Return (x, y) of the center of cell containing provided text 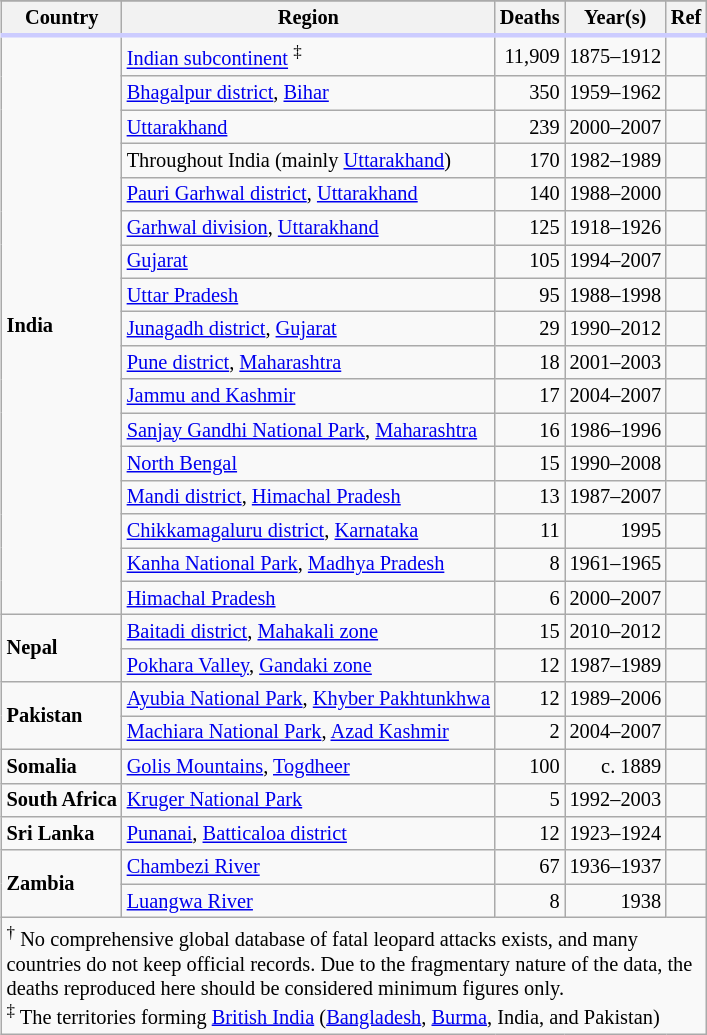
1961–1965 (616, 565)
1988–2000 (616, 194)
67 (530, 867)
1988–1998 (616, 295)
1982–1989 (616, 161)
Luangwa River (308, 901)
1990–2012 (616, 329)
Gujarat (308, 262)
Throughout India (mainly Uttarakhand) (308, 161)
Jammu and Kashmir (308, 396)
Country (62, 18)
11,909 (530, 56)
2 (530, 733)
Pauri Garhwal district, Uttarakhand (308, 194)
Uttar Pradesh (308, 295)
1938 (616, 901)
1995 (616, 531)
Himachal Pradesh (308, 598)
1923–1924 (616, 834)
1994–2007 (616, 262)
1986–1996 (616, 430)
18 (530, 363)
1959–1962 (616, 93)
6 (530, 598)
95 (530, 295)
c. 1889 (616, 766)
100 (530, 766)
Junagadh district, Gujarat (308, 329)
1936–1937 (616, 867)
Golis Mountains, Togdheer (308, 766)
1992–2003 (616, 800)
Baitadi district, Mahakali zone (308, 632)
Chikkamagaluru district, Karnataka (308, 531)
Garhwal division, Uttarakhand (308, 228)
North Bengal (308, 464)
Sanjay Gandhi National Park, Maharashtra (308, 430)
Pokhara Valley, Gandaki zone (308, 666)
Pune district, Maharashtra (308, 363)
Ayubia National Park, Khyber Pakhtunkhwa (308, 699)
Year(s) (616, 18)
Kruger National Park (308, 800)
1987–1989 (616, 666)
350 (530, 93)
Sri Lanka (62, 834)
17 (530, 396)
1990–2008 (616, 464)
Pakistan (62, 716)
29 (530, 329)
13 (530, 497)
2001–2003 (616, 363)
239 (530, 127)
Somalia (62, 766)
11 (530, 531)
Kanha National Park, Madhya Pradesh (308, 565)
1989–2006 (616, 699)
Chambezi River (308, 867)
Deaths (530, 18)
Uttarakhand (308, 127)
Bhagalpur district, Bihar (308, 93)
1987–2007 (616, 497)
140 (530, 194)
125 (530, 228)
Nepal (62, 648)
5 (530, 800)
Mandi district, Himachal Pradesh (308, 497)
Indian subcontinent ‡ (308, 56)
Punanai, Batticaloa district (308, 834)
Ref (686, 18)
1918–1926 (616, 228)
Zambia (62, 884)
16 (530, 430)
Machiara National Park, Azad Kashmir (308, 733)
170 (530, 161)
India (62, 326)
105 (530, 262)
1875–1912 (616, 56)
2010–2012 (616, 632)
Region (308, 18)
South Africa (62, 800)
